Return [x, y] of the center of cell containing provided text 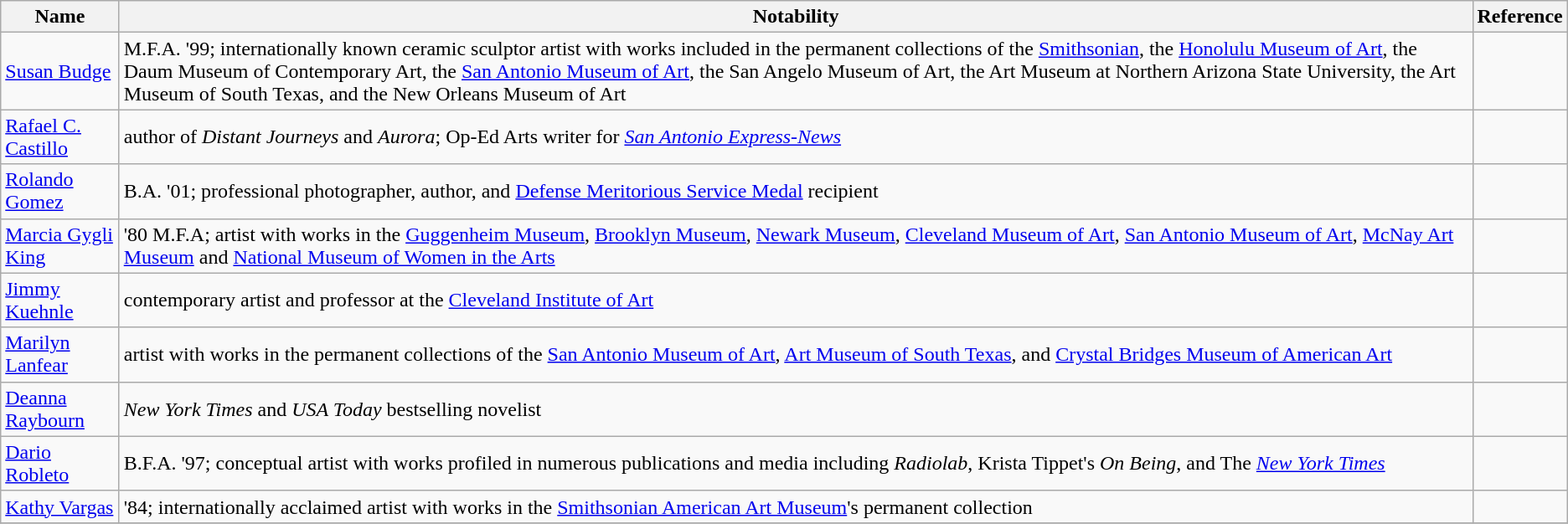
contemporary artist and professor at the Cleveland Institute of Art [796, 300]
Reference [1519, 17]
Rolando Gomez [60, 191]
Notability [796, 17]
Kathy Vargas [60, 506]
New York Times and USA Today bestselling novelist [796, 408]
Dario Robleto [60, 464]
'84; internationally acclaimed artist with works in the Smithsonian American Art Museum's permanent collection [796, 506]
Rafael C. Castillo [60, 137]
Deanna Raybourn [60, 408]
Name [60, 17]
Susan Budge [60, 71]
author of Distant Journeys and Aurora; Op-Ed Arts writer for San Antonio Express-News [796, 137]
Marcia Gygli King [60, 246]
Jimmy Kuehnle [60, 300]
B.A. '01; professional photographer, author, and Defense Meritorious Service Medal recipient [796, 191]
Marilyn Lanfear [60, 355]
